Locate the cell with the specified text and output its [X, Y] center coordinate. 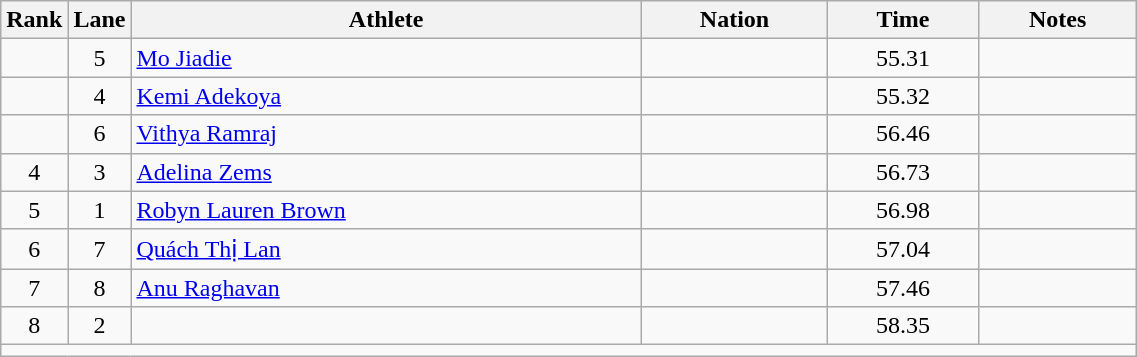
Time [904, 20]
Vithya Ramraj [386, 134]
Notes [1057, 20]
Lane [100, 20]
58.35 [904, 326]
3 [100, 172]
56.73 [904, 172]
Adelina Zems [386, 172]
Quách Thị Lan [386, 249]
57.46 [904, 288]
57.04 [904, 249]
56.98 [904, 210]
Kemi Adekoya [386, 96]
56.46 [904, 134]
Robyn Lauren Brown [386, 210]
Rank [34, 20]
2 [100, 326]
55.31 [904, 58]
Athlete [386, 20]
Anu Raghavan [386, 288]
55.32 [904, 96]
Mo Jiadie [386, 58]
1 [100, 210]
Nation [734, 20]
